Pinpoint the cell where the given text exists, returning its (x, y) midpoint coordinate. 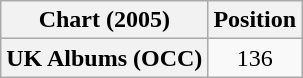
136 (255, 58)
Position (255, 20)
Chart (2005) (104, 20)
UK Albums (OCC) (104, 58)
